Return the [x, y] coordinate for the center point of the cell that contains the specified text.  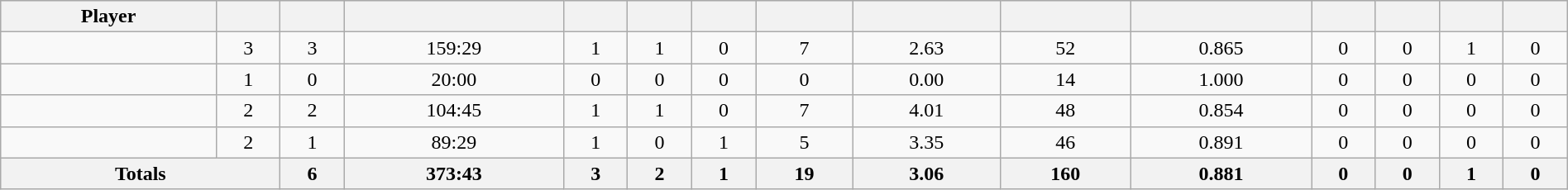
3.06 [926, 173]
0.00 [926, 79]
0.891 [1221, 142]
373:43 [453, 173]
0.865 [1221, 48]
0.854 [1221, 111]
Totals [141, 173]
1.000 [1221, 79]
6 [313, 173]
2.63 [926, 48]
104:45 [453, 111]
89:29 [453, 142]
14 [1065, 79]
52 [1065, 48]
0.881 [1221, 173]
4.01 [926, 111]
159:29 [453, 48]
3.35 [926, 142]
46 [1065, 142]
160 [1065, 173]
19 [805, 173]
Player [109, 17]
5 [805, 142]
20:00 [453, 79]
48 [1065, 111]
